Determine the (X, Y) coordinate at the center of the cell enclosing the given text.  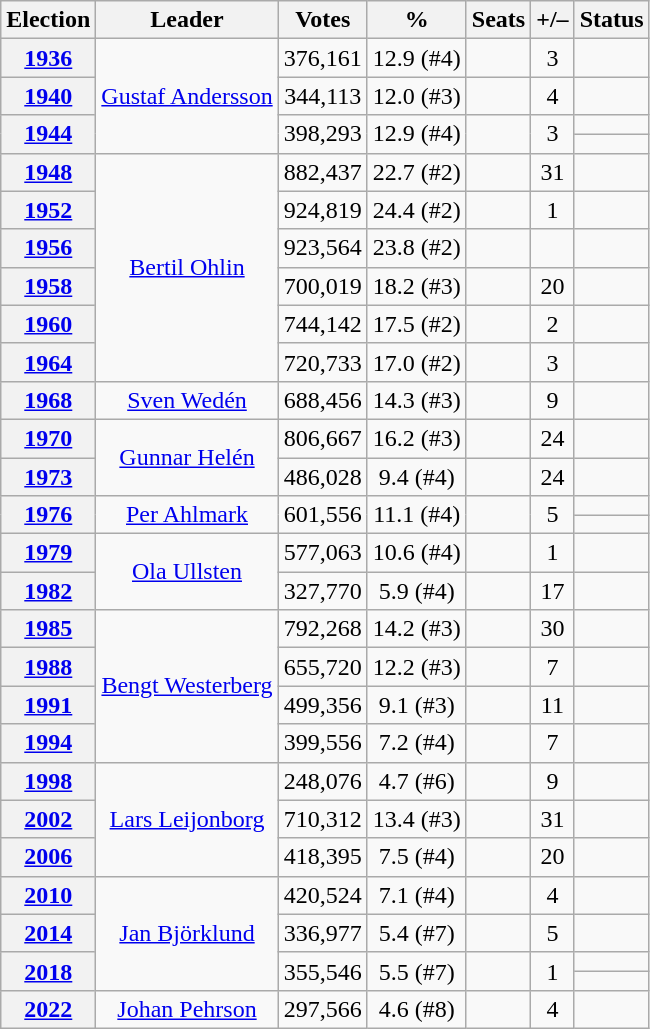
17.5 (#2) (416, 324)
1936 (48, 58)
1976 (48, 515)
23.8 (#2) (416, 248)
9.4 (#4) (416, 477)
1991 (48, 705)
10.6 (#4) (416, 553)
248,076 (322, 781)
24.4 (#2) (416, 210)
Ola Ullsten (187, 572)
2002 (48, 819)
1968 (48, 400)
7.2 (#4) (416, 743)
399,556 (322, 743)
12.0 (#3) (416, 96)
Status (612, 20)
17.0 (#2) (416, 362)
Gunnar Helén (187, 457)
2022 (48, 1009)
Lars Leijonborg (187, 819)
336,977 (322, 933)
13.4 (#3) (416, 819)
22.7 (#2) (416, 172)
1956 (48, 248)
7.1 (#4) (416, 895)
18.2 (#3) (416, 286)
1979 (48, 553)
720,733 (322, 362)
1940 (48, 96)
577,063 (322, 553)
Jan Björklund (187, 933)
344,113 (322, 96)
% (416, 20)
297,566 (322, 1009)
Per Ahlmark (187, 515)
398,293 (322, 134)
499,356 (322, 705)
Election (48, 20)
Seats (498, 20)
9.1 (#3) (416, 705)
+/– (552, 20)
Bengt Westerberg (187, 686)
376,161 (322, 58)
923,564 (322, 248)
601,556 (322, 515)
882,437 (322, 172)
5.9 (#4) (416, 591)
Bertil Ohlin (187, 267)
1964 (48, 362)
418,395 (322, 857)
486,028 (322, 477)
1985 (48, 629)
Leader (187, 20)
5.4 (#7) (416, 933)
688,456 (322, 400)
655,720 (322, 667)
16.2 (#3) (416, 438)
924,819 (322, 210)
30 (552, 629)
1952 (48, 210)
11.1 (#4) (416, 515)
Votes (322, 20)
2010 (48, 895)
1982 (48, 591)
4.7 (#6) (416, 781)
1988 (48, 667)
4.6 (#8) (416, 1009)
1994 (48, 743)
1958 (48, 286)
11 (552, 705)
2006 (48, 857)
Sven Wedén (187, 400)
1960 (48, 324)
420,524 (322, 895)
12.2 (#3) (416, 667)
792,268 (322, 629)
14.3 (#3) (416, 400)
Johan Pehrson (187, 1009)
14.2 (#3) (416, 629)
806,667 (322, 438)
2014 (48, 933)
7.5 (#4) (416, 857)
1970 (48, 438)
1973 (48, 477)
327,770 (322, 591)
1998 (48, 781)
2 (552, 324)
Gustaf Andersson (187, 96)
17 (552, 591)
744,142 (322, 324)
2018 (48, 971)
700,019 (322, 286)
1948 (48, 172)
710,312 (322, 819)
5.5 (#7) (416, 971)
355,546 (322, 971)
1944 (48, 134)
